Output the [X, Y] coordinate of the center of the cell containing the given text.  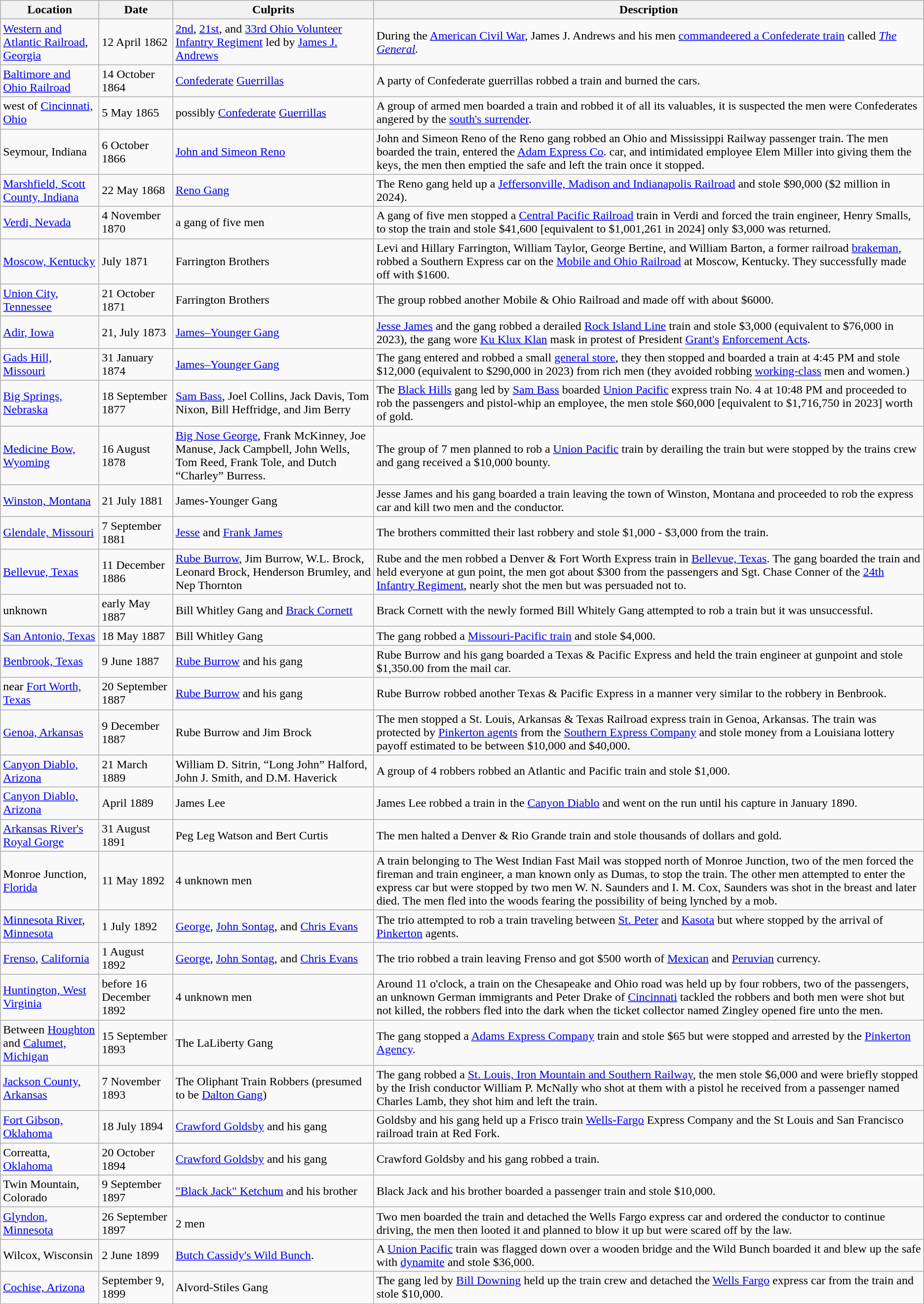
Winston, Montana [50, 501]
22 May 1868 [136, 191]
Union City, Tennessee [50, 300]
The Oliphant Train Robbers (presumed to be Dalton Gang) [273, 1088]
1 July 1892 [136, 926]
James-Younger Gang [273, 501]
2nd, 21st, and 33rd Ohio Volunteer Infantry Regiment led by James J. Andrews [273, 42]
The group robbed another Mobile & Ohio Railroad and made off with about $6000. [649, 300]
The gang stopped a Adams Express Company train and stole $65 but were stopped and arrested by the Pinkerton Agency. [649, 1043]
Moscow, Kentucky [50, 261]
Arkansas River's Royal Gorge [50, 835]
a gang of five men [273, 222]
21 July 1881 [136, 501]
early May 1887 [136, 610]
Date [136, 10]
Rube Burrow and his gang boarded a Texas & Pacific Express and held the train engineer at gunpoint and stole $1,350.00 from the mail car. [649, 662]
Culprits [273, 10]
Wilcox, Wisconsin [50, 1255]
9 September 1897 [136, 1191]
Alvord-Stiles Gang [273, 1288]
6 October 1866 [136, 152]
possibly Confederate Guerrillas [273, 113]
The trio attempted to rob a train traveling between St. Peter and Kasota but where stopped by the arrival of Pinkerton agents. [649, 926]
John and Simeon Reno [273, 152]
July 1871 [136, 261]
11 May 1892 [136, 881]
September 9, 1899 [136, 1288]
Adir, Iowa [50, 332]
Black Jack and his brother boarded a passenger train and stole $10,000. [649, 1191]
Rube Burrow and Jim Brock [273, 732]
A party of Confederate guerrillas robbed a train and burned the cars. [649, 81]
A group of armed men boarded a train and robbed it of all its valuables, it is suspected the men were Confederates angered by the south's surrender. [649, 113]
4 November 1870 [136, 222]
April 1889 [136, 803]
Jackson County, Arkansas [50, 1088]
Big Springs, Nebraska [50, 403]
2 men [273, 1224]
Crawford Goldsby and his gang robbed a train. [649, 1159]
A group of 4 robbers robbed an Atlantic and Pacific train and stole $1,000. [649, 771]
Butch Cassidy's Wild Bunch. [273, 1255]
Jesse and Frank James [273, 533]
9 June 1887 [136, 662]
1 August 1892 [136, 958]
7 November 1893 [136, 1088]
The Reno gang held up a Jeffersonville, Madison and Indianapolis Railroad and stole $90,000 ($2 million in 2024). [649, 191]
Huntington, West Virginia [50, 997]
Rube Burrow, Jim Burrow, W.L. Brock, Leonard Brock, Henderson Brumley, and Nep Thornton [273, 572]
18 May 1887 [136, 636]
The gang led by Bill Downing held up the train crew and detached the Wells Fargo express car from the train and stole $10,000. [649, 1288]
Correatta, Oklahoma [50, 1159]
Glendale, Missouri [50, 533]
Bellevue, Texas [50, 572]
5 May 1865 [136, 113]
Seymour, Indiana [50, 152]
west of Cincinnati, Ohio [50, 113]
The gang robbed a Missouri-Pacific train and stole $4,000. [649, 636]
Medicine Bow, Wyoming [50, 455]
21 October 1871 [136, 300]
Rube Burrow robbed another Texas & Pacific Express in a manner very similar to the robbery in Benbrook. [649, 693]
21, July 1873 [136, 332]
The trio robbed a train leaving Frenso and got $500 worth of Mexican and Peruvian currency. [649, 958]
9 December 1887 [136, 732]
Goldsby and his gang held up a Frisco train Wells-Fargo Express Company and the St Louis and San Francisco railroad train at Red Fork. [649, 1127]
15 September 1893 [136, 1043]
A Union Pacific train was flagged down over a wooden bridge and the Wild Bunch boarded it and blew up the safe with dynamite and stole $36,000. [649, 1255]
The brothers committed their last robbery and stole $1,000 - $3,000 from the train. [649, 533]
20 September 1887 [136, 693]
Confederate Guerrillas [273, 81]
Western and Atlantic Railroad, Georgia [50, 42]
unknown [50, 610]
26 September 1897 [136, 1224]
Bill Whitley Gang [273, 636]
Baltimore and Ohio Railroad [50, 81]
Peg Leg Watson and Bert Curtis [273, 835]
William D. Sitrin, “Long John” Halford, John J. Smith, and D.M. Haverick [273, 771]
Sam Bass, Joel Collins, Jack Davis, Tom Nixon, Bill Heffridge, and Jim Berry [273, 403]
Location [50, 10]
The men halted a Denver & Rio Grande train and stole thousands of dollars and gold. [649, 835]
2 June 1899 [136, 1255]
James Lee [273, 803]
Marshfield, Scott County, Indiana [50, 191]
Gads Hill, Missouri [50, 364]
20 October 1894 [136, 1159]
31 January 1874 [136, 364]
Cochise, Arizona [50, 1288]
16 August 1878 [136, 455]
Monroe Junction, Florida [50, 881]
Benbrook, Texas [50, 662]
Glyndon, Minnesota [50, 1224]
Genoa, Arkansas [50, 732]
14 October 1864 [136, 81]
21 March 1889 [136, 771]
Frenso, California [50, 958]
31 August 1891 [136, 835]
James Lee robbed a train in the Canyon Diablo and went on the run until his capture in January 1890. [649, 803]
Verdi, Nevada [50, 222]
18 July 1894 [136, 1127]
Fort Gibson, Oklahoma [50, 1127]
Brack Cornett with the newly formed Bill Whitely Gang attempted to rob a train but it was unsuccessful. [649, 610]
San Antonio, Texas [50, 636]
18 September 1877 [136, 403]
Twin Mountain, Colorado [50, 1191]
Reno Gang [273, 191]
7 September 1881 [136, 533]
11 December 1886 [136, 572]
"Black Jack" Ketchum and his brother [273, 1191]
Minnesota River, Minnesota [50, 926]
Big Nose George, Frank McKinney, Joe Manuse, Jack Campbell, John Wells, Tom Reed, Frank Tole, and Dutch “Charley” Burress. [273, 455]
The LaLiberty Gang [273, 1043]
Description [649, 10]
Between Houghton and Calumet, Michigan [50, 1043]
During the American Civil War, James J. Andrews and his men commandeered a Confederate train called The General. [649, 42]
near Fort Worth, Texas [50, 693]
Bill Whitley Gang and Brack Cornett [273, 610]
12 April 1862 [136, 42]
before 16 December 1892 [136, 997]
